Locate the cell with the specified text and output its [X, Y] center coordinate. 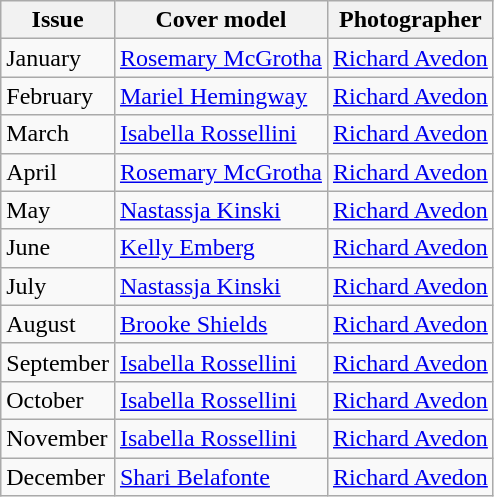
September [58, 362]
January [58, 58]
August [58, 324]
Kelly Emberg [220, 248]
March [58, 134]
May [58, 210]
April [58, 172]
June [58, 248]
February [58, 96]
December [58, 477]
Brooke Shields [220, 324]
Shari Belafonte [220, 477]
Cover model [220, 20]
July [58, 286]
Issue [58, 20]
Mariel Hemingway [220, 96]
November [58, 438]
Photographer [410, 20]
October [58, 400]
